Pinpoint the cell where the given text exists, returning its [x, y] midpoint coordinate. 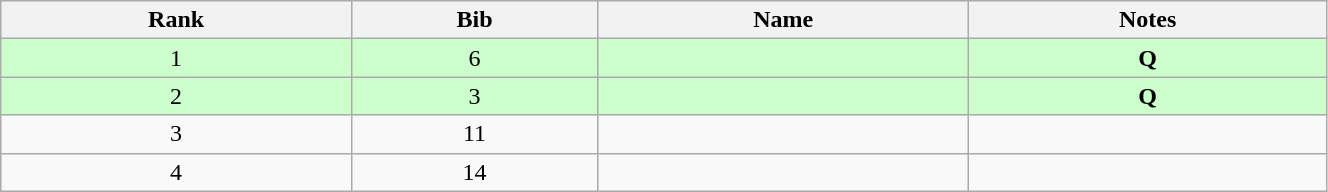
Rank [176, 20]
Bib [474, 20]
4 [176, 172]
2 [176, 96]
14 [474, 172]
Notes [1148, 20]
11 [474, 134]
6 [474, 58]
Name [784, 20]
1 [176, 58]
